For the text-containing cell, return its midpoint in [x, y] coordinate format. 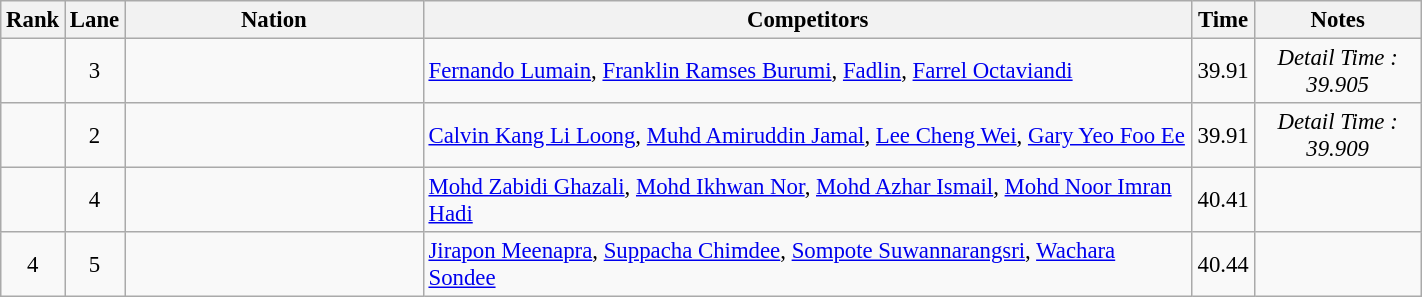
Detail Time : 39.909 [1338, 136]
Detail Time : 39.905 [1338, 72]
Fernando Lumain, Franklin Ramses Burumi, Fadlin, Farrel Octaviandi [808, 72]
Jirapon Meenapra, Suppacha Chimdee, Sompote Suwannarangsri, Wachara Sondee [808, 264]
Rank [33, 20]
2 [95, 136]
3 [95, 72]
Competitors [808, 20]
40.41 [1223, 200]
Nation [274, 20]
Mohd Zabidi Ghazali, Mohd Ikhwan Nor, Mohd Azhar Ismail, Mohd Noor Imran Hadi [808, 200]
5 [95, 264]
Lane [95, 20]
Calvin Kang Li Loong, Muhd Amiruddin Jamal, Lee Cheng Wei, Gary Yeo Foo Ee [808, 136]
40.44 [1223, 264]
Time [1223, 20]
Notes [1338, 20]
